Extract the [X, Y] coordinate from the center of the cell holding the provided text.  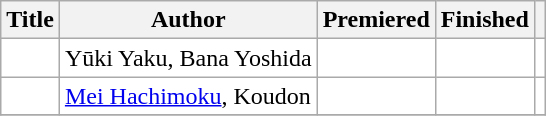
Yūki Yaku, Bana Yoshida [188, 58]
Title [30, 20]
Finished [484, 20]
Mei Hachimoku, Koudon [188, 96]
Premiered [376, 20]
Author [188, 20]
